Search for the cell housing the specified text and yield its [x, y] center coordinate. 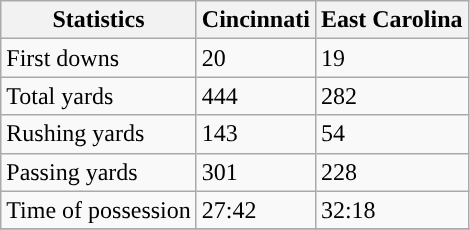
Passing yards [99, 172]
54 [392, 134]
282 [392, 96]
19 [392, 58]
Rushing yards [99, 134]
Total yards [99, 96]
First downs [99, 58]
32:18 [392, 210]
228 [392, 172]
20 [256, 58]
Cincinnati [256, 20]
301 [256, 172]
Statistics [99, 20]
444 [256, 96]
143 [256, 134]
East Carolina [392, 20]
27:42 [256, 210]
Time of possession [99, 210]
